Determine the [X, Y] coordinate at the center of the cell enclosing the given text.  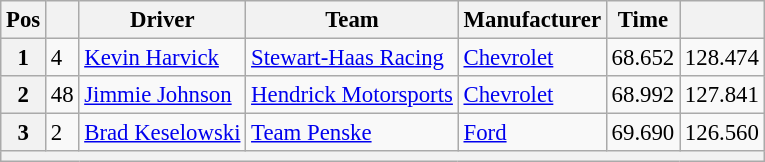
68.992 [642, 95]
Hendrick Motorsports [352, 95]
Stewart-Haas Racing [352, 58]
Pos [24, 20]
Jimmie Johnson [162, 95]
68.652 [642, 58]
126.560 [722, 133]
Kevin Harvick [162, 58]
Brad Keselowski [162, 133]
Ford [532, 133]
Time [642, 20]
Manufacturer [532, 20]
1 [24, 58]
Driver [162, 20]
128.474 [722, 58]
127.841 [722, 95]
3 [24, 133]
Team Penske [352, 133]
4 [62, 58]
69.690 [642, 133]
48 [62, 95]
Team [352, 20]
